Capture the cell that displays the provided text and extract its (X, Y) central coordinate. 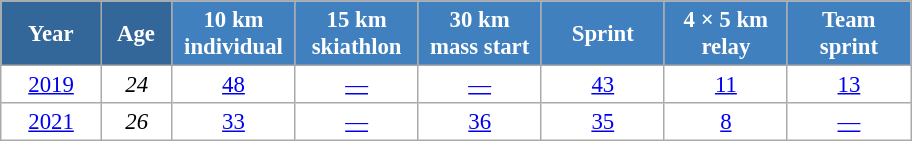
15 km skiathlon (356, 34)
30 km mass start (480, 34)
Team sprint (848, 34)
26 (136, 122)
43 (602, 85)
36 (480, 122)
4 × 5 km relay (726, 34)
33 (234, 122)
35 (602, 122)
2019 (52, 85)
11 (726, 85)
24 (136, 85)
13 (848, 85)
Age (136, 34)
Sprint (602, 34)
Year (52, 34)
48 (234, 85)
10 km individual (234, 34)
2021 (52, 122)
8 (726, 122)
